From the cell containing the given text, extract its center point as (x, y) coordinate. 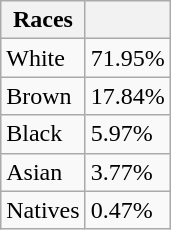
Natives (43, 210)
3.77% (128, 172)
Races (43, 20)
71.95% (128, 58)
17.84% (128, 96)
Black (43, 134)
Brown (43, 96)
0.47% (128, 210)
Asian (43, 172)
5.97% (128, 134)
White (43, 58)
